Identify which cell holds the provided text, then report its (X, Y) central coordinate. 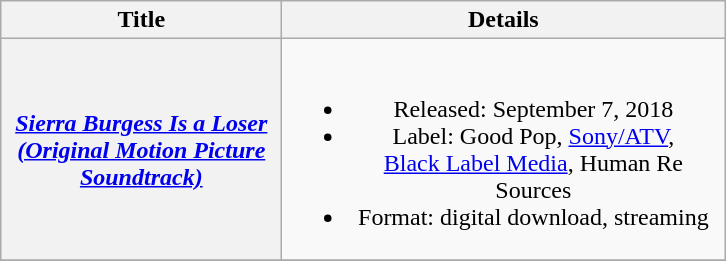
Sierra Burgess Is a Loser(Original Motion Picture Soundtrack) (142, 150)
Released: September 7, 2018Label: Good Pop, Sony/ATV,Black Label Media, Human Re SourcesFormat: digital download, streaming (504, 150)
Title (142, 20)
Details (504, 20)
